Provide the [X, Y] coordinate of the cell's center where the given text is located.  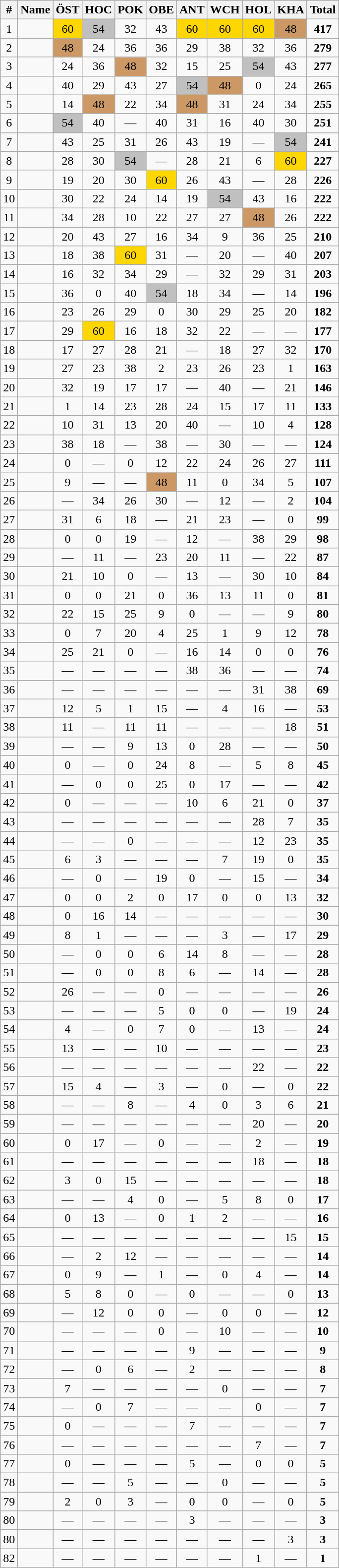
HOL [258, 10]
133 [323, 406]
KHA [291, 10]
226 [323, 180]
Name [36, 10]
# [9, 10]
68 [9, 1294]
64 [9, 1218]
210 [323, 237]
82 [9, 1558]
163 [323, 369]
63 [9, 1199]
39 [9, 746]
ANT [192, 10]
52 [9, 992]
84 [323, 576]
72 [9, 1369]
146 [323, 387]
277 [323, 66]
61 [9, 1162]
49 [9, 935]
47 [9, 897]
170 [323, 350]
207 [323, 255]
99 [323, 519]
111 [323, 463]
57 [9, 1086]
WCH [225, 10]
104 [323, 501]
241 [323, 142]
227 [323, 161]
417 [323, 29]
67 [9, 1275]
OBE [162, 10]
196 [323, 293]
58 [9, 1105]
46 [9, 878]
255 [323, 104]
203 [323, 274]
77 [9, 1464]
70 [9, 1331]
ÖST [67, 10]
265 [323, 85]
177 [323, 331]
79 [9, 1502]
98 [323, 538]
81 [323, 595]
71 [9, 1350]
107 [323, 482]
44 [9, 841]
59 [9, 1124]
279 [323, 48]
41 [9, 784]
65 [9, 1237]
75 [9, 1426]
124 [323, 444]
Total [323, 10]
56 [9, 1067]
128 [323, 425]
POK [131, 10]
33 [9, 633]
62 [9, 1181]
73 [9, 1388]
55 [9, 1048]
87 [323, 558]
182 [323, 312]
251 [323, 123]
66 [9, 1256]
HOC [99, 10]
